For the text-containing cell, return its midpoint in [X, Y] coordinate format. 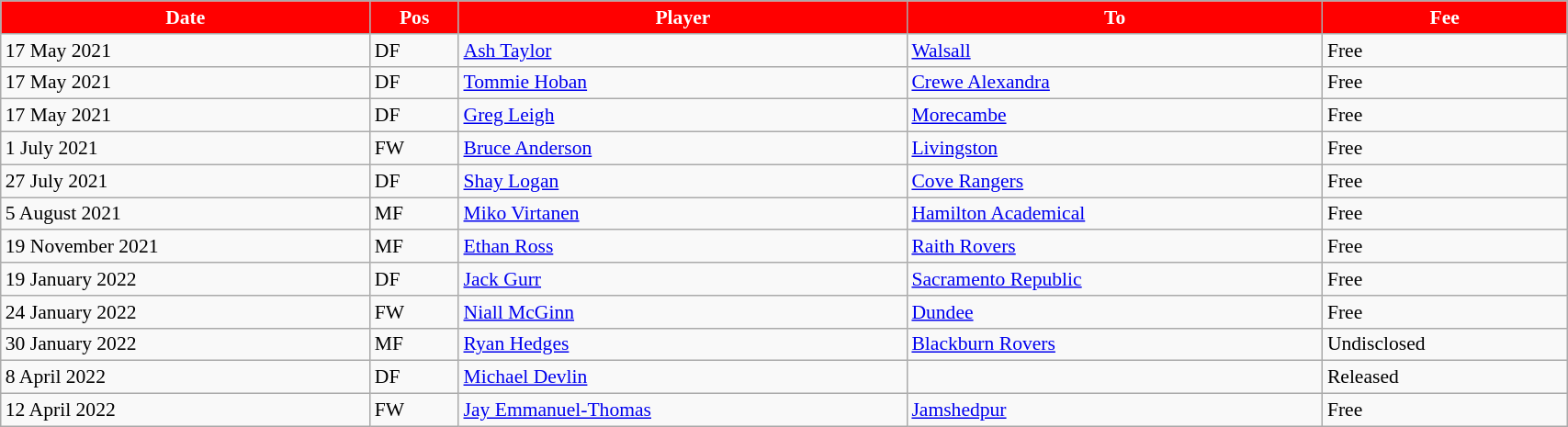
Ryan Hedges [682, 344]
Dundee [1114, 312]
27 July 2021 [186, 181]
Bruce Anderson [682, 149]
Player [682, 17]
8 April 2022 [186, 377]
19 January 2022 [186, 279]
Pos [415, 17]
Tommie Hoban [682, 83]
Date [186, 17]
Raith Rovers [1114, 247]
19 November 2021 [186, 247]
Niall McGinn [682, 312]
1 July 2021 [186, 149]
Blackburn Rovers [1114, 344]
24 January 2022 [186, 312]
30 January 2022 [186, 344]
Ash Taylor [682, 51]
Walsall [1114, 51]
To [1114, 17]
Jay Emmanuel-Thomas [682, 410]
Cove Rangers [1114, 181]
Jack Gurr [682, 279]
Fee [1445, 17]
Livingston [1114, 149]
12 April 2022 [186, 410]
5 August 2021 [186, 214]
Released [1445, 377]
Shay Logan [682, 181]
Michael Devlin [682, 377]
Morecambe [1114, 116]
Ethan Ross [682, 247]
Jamshedpur [1114, 410]
Miko Virtanen [682, 214]
Sacramento Republic [1114, 279]
Greg Leigh [682, 116]
Hamilton Academical [1114, 214]
Undisclosed [1445, 344]
Crewe Alexandra [1114, 83]
